Search for the cell housing the specified text and yield its [X, Y] center coordinate. 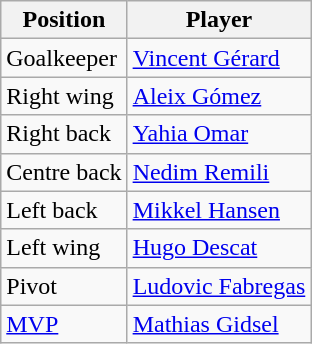
Left back [64, 210]
Ludovic Fabregas [219, 286]
Right back [64, 134]
Pivot [64, 286]
Vincent Gérard [219, 58]
Player [219, 20]
Right wing [64, 96]
Hugo Descat [219, 248]
Mikkel Hansen [219, 210]
Aleix Gómez [219, 96]
Position [64, 20]
Yahia Omar [219, 134]
Nedim Remili [219, 172]
Centre back [64, 172]
Left wing [64, 248]
Mathias Gidsel [219, 324]
MVP [64, 324]
Goalkeeper [64, 58]
